Search for the cell housing the specified text and yield its (x, y) center coordinate. 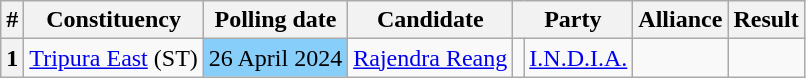
Polling date (275, 20)
Candidate (430, 20)
1 (12, 58)
I.N.D.I.A. (578, 58)
Rajendra Reang (430, 58)
# (12, 20)
Party (573, 20)
Constituency (114, 20)
Alliance (680, 20)
Tripura East (ST) (114, 58)
Result (766, 20)
26 April 2024 (275, 58)
